Output the (X, Y) coordinate of the center of the cell containing the given text.  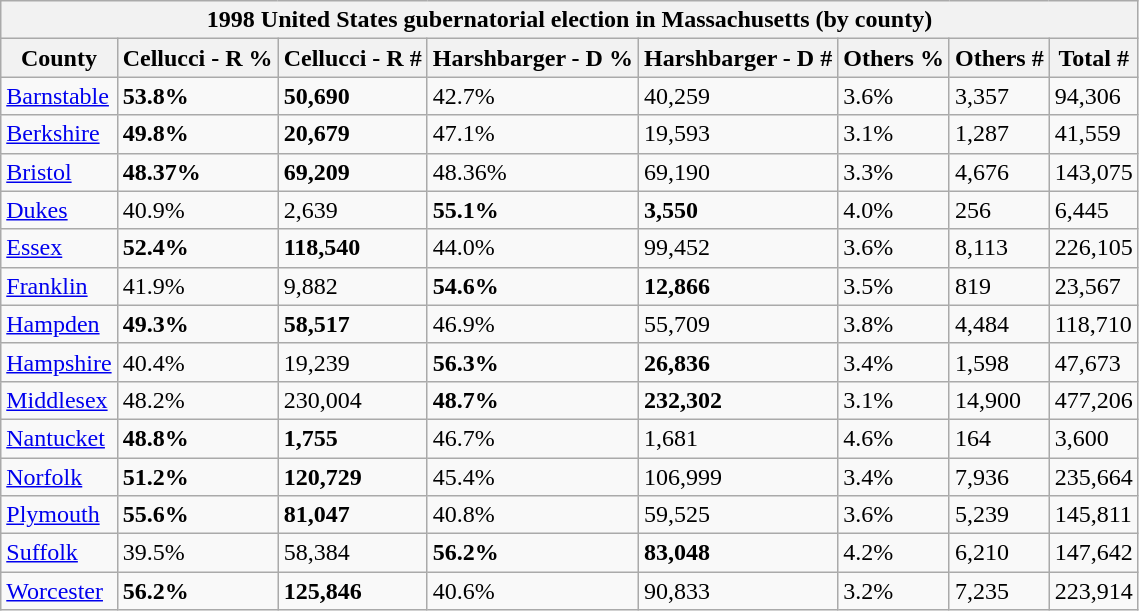
Essex (59, 248)
94,306 (1094, 96)
7,936 (999, 477)
Worcester (59, 591)
8,113 (999, 248)
3.2% (894, 591)
19,239 (352, 362)
55,709 (738, 324)
81,047 (352, 515)
1,598 (999, 362)
Bristol (59, 172)
20,679 (352, 134)
5,239 (999, 515)
7,235 (999, 591)
1,287 (999, 134)
Others # (999, 58)
41,559 (1094, 134)
223,914 (1094, 591)
23,567 (1094, 286)
4.6% (894, 438)
Berkshire (59, 134)
58,384 (352, 553)
47,673 (1094, 362)
99,452 (738, 248)
147,642 (1094, 553)
120,729 (352, 477)
118,540 (352, 248)
819 (999, 286)
49.3% (198, 324)
Cellucci - R % (198, 58)
59,525 (738, 515)
145,811 (1094, 515)
3.3% (894, 172)
40.4% (198, 362)
Harshbarger - D % (532, 58)
6,445 (1094, 210)
Hampshire (59, 362)
4,484 (999, 324)
3.5% (894, 286)
Nantucket (59, 438)
4,676 (999, 172)
1998 United States gubernatorial election in Massachusetts (by county) (570, 20)
44.0% (532, 248)
232,302 (738, 400)
256 (999, 210)
118,710 (1094, 324)
58,517 (352, 324)
48.7% (532, 400)
County (59, 58)
143,075 (1094, 172)
477,206 (1094, 400)
40,259 (738, 96)
49.8% (198, 134)
235,664 (1094, 477)
12,866 (738, 286)
Dukes (59, 210)
50,690 (352, 96)
4.2% (894, 553)
52.4% (198, 248)
Hampden (59, 324)
6,210 (999, 553)
83,048 (738, 553)
2,639 (352, 210)
55.1% (532, 210)
45.4% (532, 477)
40.9% (198, 210)
69,190 (738, 172)
4.0% (894, 210)
Total # (1094, 58)
19,593 (738, 134)
48.37% (198, 172)
54.6% (532, 286)
39.5% (198, 553)
47.1% (532, 134)
9,882 (352, 286)
69,209 (352, 172)
Middlesex (59, 400)
48.8% (198, 438)
40.6% (532, 591)
26,836 (738, 362)
Franklin (59, 286)
1,681 (738, 438)
Plymouth (59, 515)
Cellucci - R # (352, 58)
90,833 (738, 591)
226,105 (1094, 248)
40.8% (532, 515)
46.7% (532, 438)
46.9% (532, 324)
14,900 (999, 400)
Others % (894, 58)
164 (999, 438)
Norfolk (59, 477)
42.7% (532, 96)
125,846 (352, 591)
Harshbarger - D # (738, 58)
41.9% (198, 286)
3,600 (1094, 438)
106,999 (738, 477)
1,755 (352, 438)
53.8% (198, 96)
3,357 (999, 96)
48.36% (532, 172)
51.2% (198, 477)
48.2% (198, 400)
3,550 (738, 210)
Suffolk (59, 553)
55.6% (198, 515)
3.8% (894, 324)
230,004 (352, 400)
56.3% (532, 362)
Barnstable (59, 96)
